Search for the cell housing the specified text and yield its (X, Y) center coordinate. 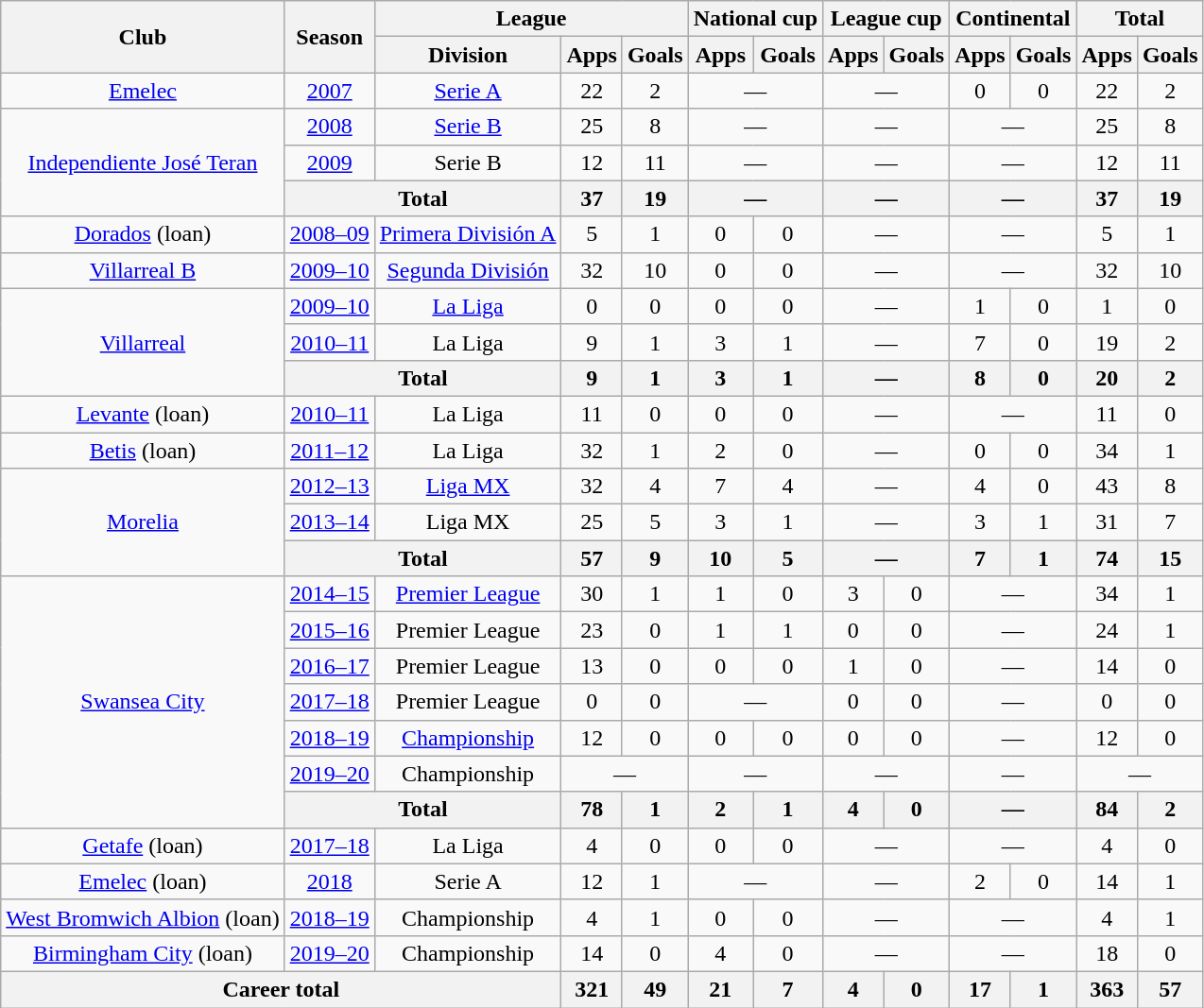
2009 (329, 162)
15 (1170, 558)
31 (1107, 522)
49 (655, 989)
2007 (329, 91)
Dorados (loan) (143, 234)
Morelia (143, 522)
363 (1107, 989)
17 (980, 989)
23 (592, 630)
League (531, 19)
Independiente José Teran (143, 162)
Continental (1013, 19)
2008–09 (329, 234)
Emelec (143, 91)
National cup (755, 19)
18 (1107, 953)
Swansea City (143, 702)
Segunda División (468, 270)
Primera División A (468, 234)
Getafe (loan) (143, 846)
2016–17 (329, 666)
Division (468, 55)
2018 (329, 881)
74 (1107, 558)
30 (592, 594)
Villarreal (143, 342)
43 (1107, 487)
2008 (329, 127)
Villarreal B (143, 270)
West Bromwich Albion (loan) (143, 917)
Betis (loan) (143, 451)
24 (1107, 630)
2012–13 (329, 487)
Career total (282, 989)
Birmingham City (loan) (143, 953)
Emelec (loan) (143, 881)
2014–15 (329, 594)
Season (329, 37)
2015–16 (329, 630)
Levante (loan) (143, 414)
2011–12 (329, 451)
21 (720, 989)
84 (1107, 810)
League cup (886, 19)
Club (143, 37)
2013–14 (329, 522)
13 (592, 666)
20 (1107, 378)
78 (592, 810)
321 (592, 989)
